Capture the cell that displays the provided text and extract its [X, Y] central coordinate. 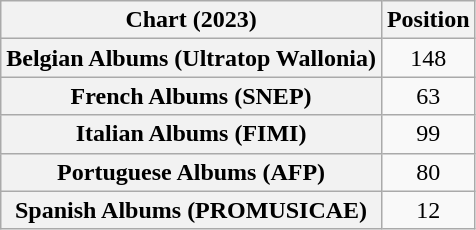
Belgian Albums (Ultratop Wallonia) [192, 58]
Chart (2023) [192, 20]
148 [428, 58]
Spanish Albums (PROMUSICAE) [192, 210]
12 [428, 210]
63 [428, 96]
French Albums (SNEP) [192, 96]
Portuguese Albums (AFP) [192, 172]
80 [428, 172]
Position [428, 20]
Italian Albums (FIMI) [192, 134]
99 [428, 134]
